Return the [x, y] coordinate for the center point of the cell that contains the specified text.  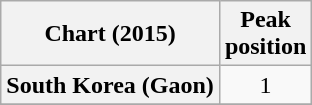
Chart (2015) [110, 34]
South Korea (Gaon) [110, 85]
1 [265, 85]
Peakposition [265, 34]
